Identify which cell holds the provided text, then report its (x, y) central coordinate. 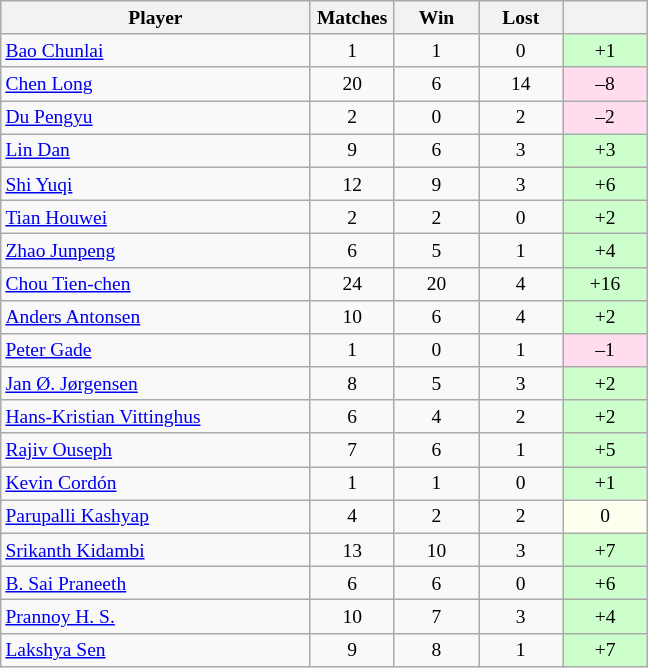
+3 (605, 150)
24 (352, 284)
–2 (605, 118)
B. Sai Praneeth (156, 584)
Lost (521, 18)
+16 (605, 284)
14 (521, 84)
Chen Long (156, 84)
13 (352, 550)
Prannoy H. S. (156, 616)
Parupalli Kashyap (156, 516)
Win (436, 18)
Matches (352, 18)
Srikanth Kidambi (156, 550)
Kevin Cordón (156, 484)
Peter Gade (156, 350)
Du Pengyu (156, 118)
Chou Tien-chen (156, 284)
Anders Antonsen (156, 316)
Lakshya Sen (156, 650)
–8 (605, 84)
Lin Dan (156, 150)
Player (156, 18)
12 (352, 184)
–1 (605, 350)
+5 (605, 450)
Zhao Junpeng (156, 250)
Hans-Kristian Vittinghus (156, 416)
Jan Ø. Jørgensen (156, 384)
Tian Houwei (156, 216)
Shi Yuqi (156, 184)
Rajiv Ouseph (156, 450)
Bao Chunlai (156, 50)
